From the cell containing the given text, extract its center point as [X, Y] coordinate. 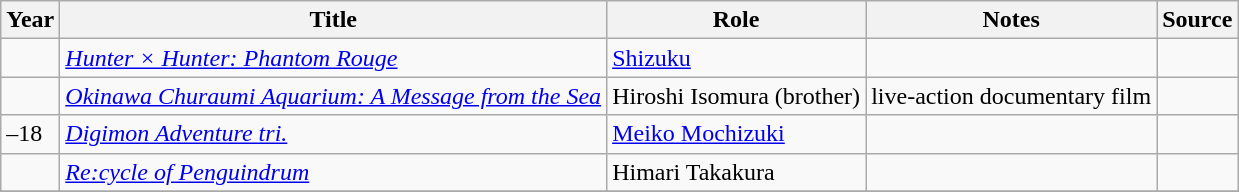
Notes [1012, 20]
Okinawa Churaumi Aquarium: A Message from the Sea [334, 96]
Source [1198, 20]
Digimon Adventure tri. [334, 134]
Hiroshi Isomura (brother) [736, 96]
Meiko Mochizuki [736, 134]
–18 [30, 134]
Re:cycle of Penguindrum [334, 172]
Role [736, 20]
Year [30, 20]
Himari Takakura [736, 172]
live-action documentary film [1012, 96]
Shizuku [736, 58]
Title [334, 20]
Hunter × Hunter: Phantom Rouge [334, 58]
